From the cell containing the given text, extract its center point as [x, y] coordinate. 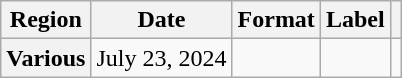
Format [276, 20]
Region [46, 20]
Label [355, 20]
July 23, 2024 [162, 58]
Date [162, 20]
Various [46, 58]
